Locate the cell with the specified text and output its [x, y] center coordinate. 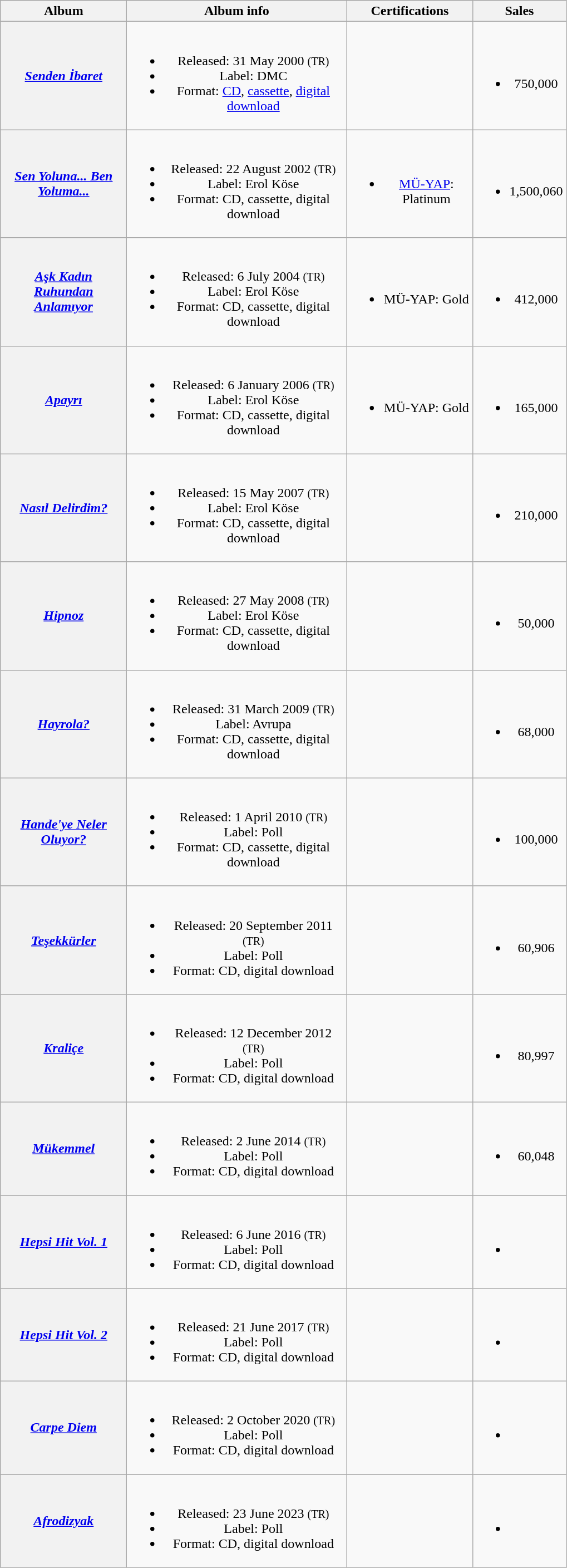
165,000 [520, 400]
Hande'ye Neler Oluyor? [63, 832]
68,000 [520, 724]
Teşekkürler [63, 940]
Released: 6 January 2006 (TR)Label: Erol KöseFormat: CD, cassette, digital download [237, 400]
Senden İbaret [63, 76]
50,000 [520, 616]
Released: 6 July 2004 (TR)Label: Erol KöseFormat: CD, cassette, digital download [237, 292]
Released: 12 December 2012 (TR)Label: PollFormat: CD, digital download [237, 1048]
Hipnoz [63, 616]
Released: 22 August 2002 (TR)Label: Erol KöseFormat: CD, cassette, digital download [237, 184]
80,997 [520, 1048]
100,000 [520, 832]
Kraliçe [63, 1048]
Hepsi Hit Vol. 2 [63, 1335]
Hepsi Hit Vol. 1 [63, 1242]
Apayrı [63, 400]
Sen Yoluna... Ben Yoluma... [63, 184]
Released: 2 October 2020 (TR)Label: PollFormat: CD, digital download [237, 1428]
Sales [520, 11]
Mükemmel [63, 1148]
Certifications [410, 11]
Released: 1 April 2010 (TR)Label: PollFormat: CD, cassette, digital download [237, 832]
Released: 31 March 2009 (TR)Label: AvrupaFormat: CD, cassette, digital download [237, 724]
750,000 [520, 76]
Nasıl Delirdim? [63, 508]
Released: 15 May 2007 (TR)Label: Erol KöseFormat: CD, cassette, digital download [237, 508]
Released: 31 May 2000 (TR)Label: DMCFormat: CD, cassette, digital download [237, 76]
Released: 27 May 2008 (TR)Label: Erol KöseFormat: CD, cassette, digital download [237, 616]
1,500,060 [520, 184]
Aşk Kadın Ruhundan Anlamıyor [63, 292]
Afrodizyak [63, 1521]
Carpe Diem [63, 1428]
Hayrola? [63, 724]
210,000 [520, 508]
60,048 [520, 1148]
MÜ-YAP: Platinum [410, 184]
Released: 2 June 2014 (TR)Label: PollFormat: CD, digital download [237, 1148]
Released: 20 September 2011 (TR)Label: PollFormat: CD, digital download [237, 940]
Released: 23 June 2023 (TR)Label: PollFormat: CD, digital download [237, 1521]
Album [63, 11]
Released: 6 June 2016 (TR)Label: PollFormat: CD, digital download [237, 1242]
412,000 [520, 292]
Album info [237, 11]
Released: 21 June 2017 (TR)Label: PollFormat: CD, digital download [237, 1335]
60,906 [520, 940]
